Identify which cell holds the provided text, then report its (X, Y) central coordinate. 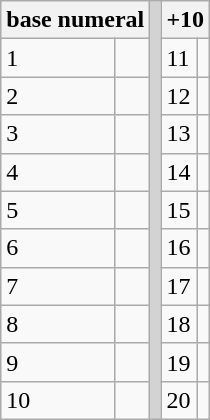
+10 (186, 20)
4 (58, 172)
17 (180, 286)
6 (58, 248)
15 (180, 210)
13 (180, 134)
19 (180, 362)
1 (58, 58)
5 (58, 210)
16 (180, 248)
10 (58, 400)
9 (58, 362)
3 (58, 134)
18 (180, 324)
12 (180, 96)
7 (58, 286)
2 (58, 96)
base numeral (76, 20)
8 (58, 324)
20 (180, 400)
14 (180, 172)
11 (180, 58)
